Output the (x, y) coordinate of the center of the cell containing the given text.  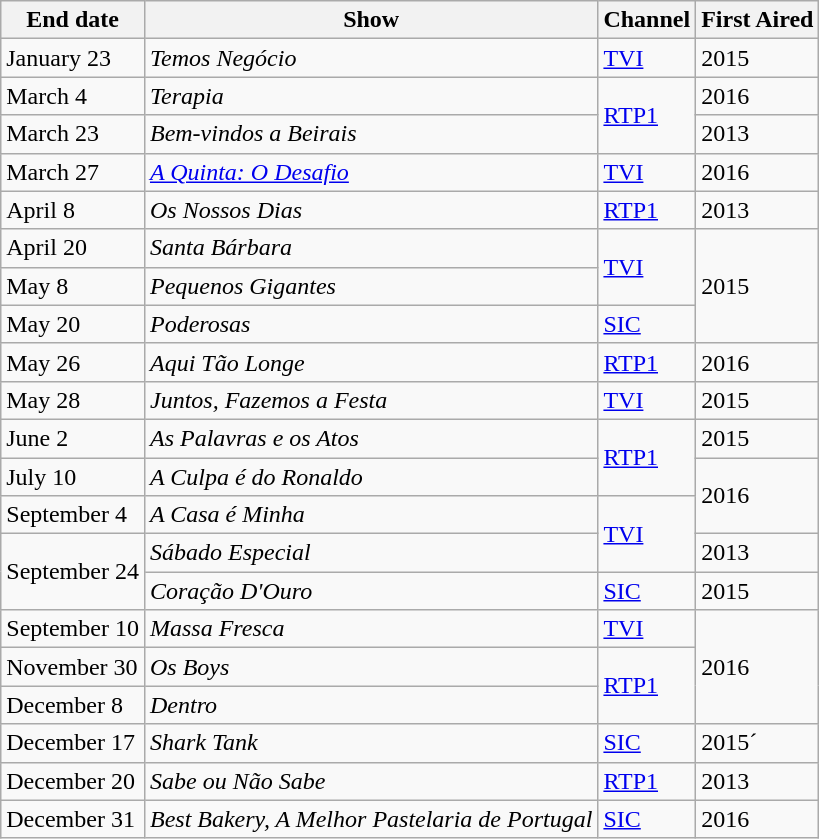
Aqui Tão Longe (370, 362)
End date (73, 20)
September 4 (73, 515)
Best Bakery, A Melhor Pastelaria de Portugal (370, 819)
December 31 (73, 819)
July 10 (73, 477)
Coração D'Ouro (370, 591)
March 27 (73, 172)
Shark Tank (370, 743)
March 4 (73, 96)
Sabe ou Não Sabe (370, 781)
Terapia (370, 96)
First Aired (758, 20)
December 20 (73, 781)
A Culpa é do Ronaldo (370, 477)
Poderosas (370, 324)
May 20 (73, 324)
September 10 (73, 629)
May 26 (73, 362)
June 2 (73, 438)
2015´ (758, 743)
March 23 (73, 134)
A Quinta: O Desafio (370, 172)
Juntos, Fazemos a Festa (370, 400)
November 30 (73, 667)
April 8 (73, 210)
Bem-vindos a Beirais (370, 134)
Sábado Especial (370, 553)
Temos Negócio (370, 58)
December 17 (73, 743)
April 20 (73, 248)
Santa Bárbara (370, 248)
Massa Fresca (370, 629)
May 28 (73, 400)
May 8 (73, 286)
Channel (647, 20)
As Palavras e os Atos (370, 438)
Dentro (370, 705)
A Casa é Minha (370, 515)
December 8 (73, 705)
September 24 (73, 572)
Os Boys (370, 667)
Pequenos Gigantes (370, 286)
Os Nossos Dias (370, 210)
Show (370, 20)
January 23 (73, 58)
